Detect which cell encompasses the target text, then output its (X, Y) center coordinate. 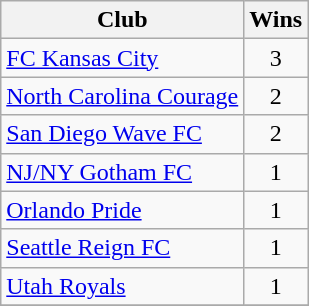
3 (276, 58)
Utah Royals (122, 286)
Seattle Reign FC (122, 248)
NJ/NY Gotham FC (122, 172)
Wins (276, 20)
Club (122, 20)
FC Kansas City (122, 58)
North Carolina Courage (122, 96)
San Diego Wave FC (122, 134)
Orlando Pride (122, 210)
